Output the (X, Y) coordinate of the center of the cell containing the given text.  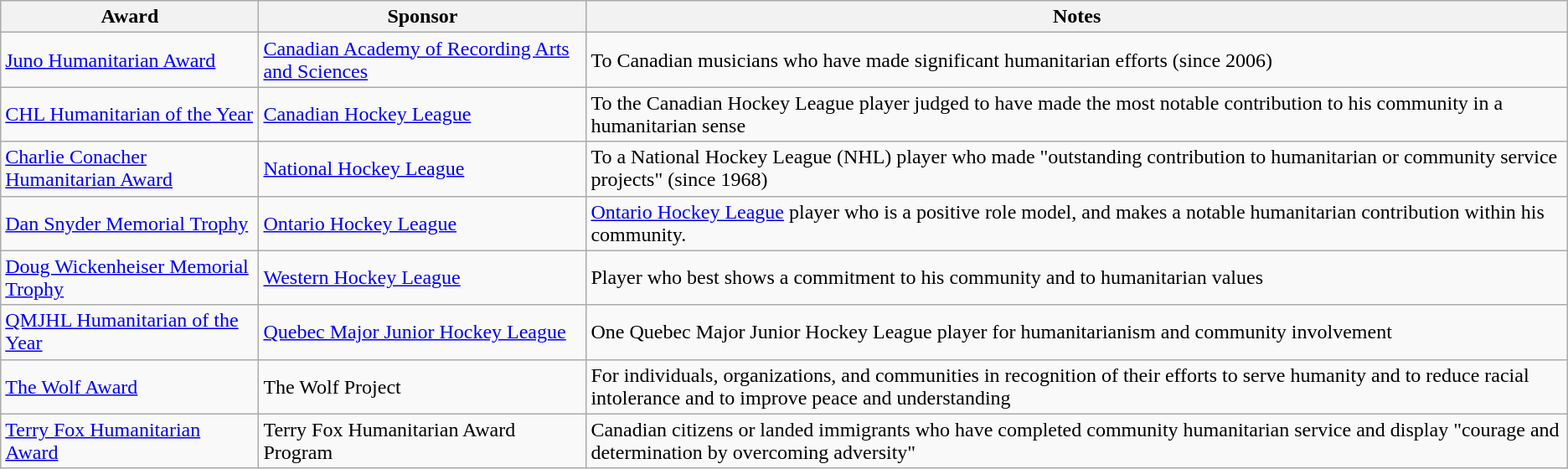
The Wolf Project (422, 387)
Sponsor (422, 17)
To Canadian musicians who have made significant humanitarian efforts (since 2006) (1077, 60)
QMJHL Humanitarian of the Year (130, 332)
Quebec Major Junior Hockey League (422, 332)
National Hockey League (422, 169)
Award (130, 17)
Terry Fox Humanitarian Award (130, 441)
To a National Hockey League (NHL) player who made "outstanding contribution to humanitarian or community service projects" (since 1968) (1077, 169)
Ontario Hockey League (422, 223)
One Quebec Major Junior Hockey League player for humanitarianism and community involvement (1077, 332)
The Wolf Award (130, 387)
Canadian Hockey League (422, 114)
Canadian Academy of Recording Arts and Sciences (422, 60)
Ontario Hockey League player who is a positive role model, and makes a notable humanitarian contribution within his community. (1077, 223)
Juno Humanitarian Award (130, 60)
Western Hockey League (422, 278)
Notes (1077, 17)
Dan Snyder Memorial Trophy (130, 223)
Terry Fox Humanitarian Award Program (422, 441)
Doug Wickenheiser Memorial Trophy (130, 278)
Charlie Conacher Humanitarian Award (130, 169)
To the Canadian Hockey League player judged to have made the most notable contribution to his community in a humanitarian sense (1077, 114)
Player who best shows a commitment to his community and to humanitarian values (1077, 278)
CHL Humanitarian of the Year (130, 114)
